Find where the given text appears and provide that cell's center as [X, Y] coordinate. 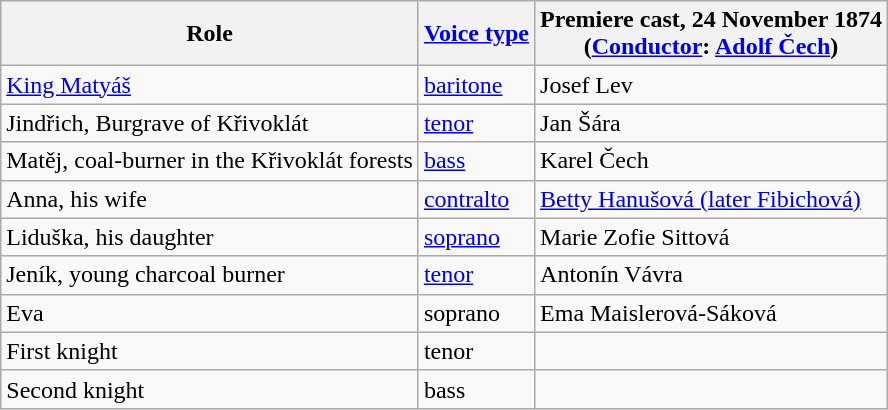
Voice type [476, 34]
Jindřich, Burgrave of Křivoklát [210, 123]
Jan Šára [712, 123]
Josef Lev [712, 85]
Betty Hanušová (later Fibichová) [712, 199]
Anna, his wife [210, 199]
Marie Zofie Sittová [712, 237]
contralto [476, 199]
Matěj, coal-burner in the Křivoklát forests [210, 161]
Second knight [210, 389]
Role [210, 34]
Antonín Vávra [712, 275]
Liduška, his daughter [210, 237]
baritone [476, 85]
King Matyáš [210, 85]
First knight [210, 351]
Karel Čech [712, 161]
Jeník, young charcoal burner [210, 275]
Premiere cast, 24 November 1874(Conductor: Adolf Čech) [712, 34]
Eva [210, 313]
Ema Maislerová-Sáková [712, 313]
